Pinpoint the cell where the given text exists, returning its (x, y) midpoint coordinate. 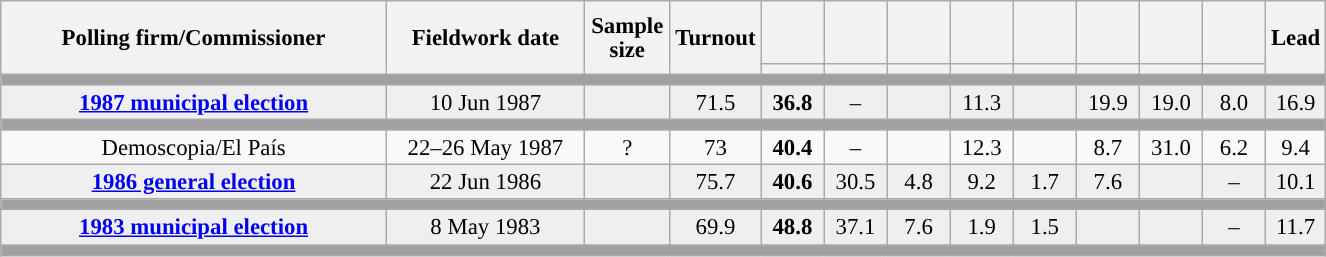
Lead (1296, 38)
10 Jun 1987 (485, 102)
4.8 (918, 182)
8.0 (1234, 102)
69.9 (716, 228)
40.6 (792, 182)
1.5 (1044, 228)
31.0 (1170, 148)
22–26 May 1987 (485, 148)
40.4 (792, 148)
Demoscopia/El País (194, 148)
9.2 (982, 182)
36.8 (792, 102)
19.9 (1108, 102)
16.9 (1296, 102)
1987 municipal election (194, 102)
9.4 (1296, 148)
30.5 (856, 182)
8.7 (1108, 148)
37.1 (856, 228)
12.3 (982, 148)
6.2 (1234, 148)
1986 general election (194, 182)
1.9 (982, 228)
1983 municipal election (194, 228)
1.7 (1044, 182)
11.7 (1296, 228)
Fieldwork date (485, 38)
? (627, 148)
48.8 (792, 228)
Sample size (627, 38)
73 (716, 148)
19.0 (1170, 102)
11.3 (982, 102)
71.5 (716, 102)
Polling firm/Commissioner (194, 38)
22 Jun 1986 (485, 182)
8 May 1983 (485, 228)
75.7 (716, 182)
10.1 (1296, 182)
Turnout (716, 38)
